Pinpoint the cell where the given text exists, returning its [X, Y] midpoint coordinate. 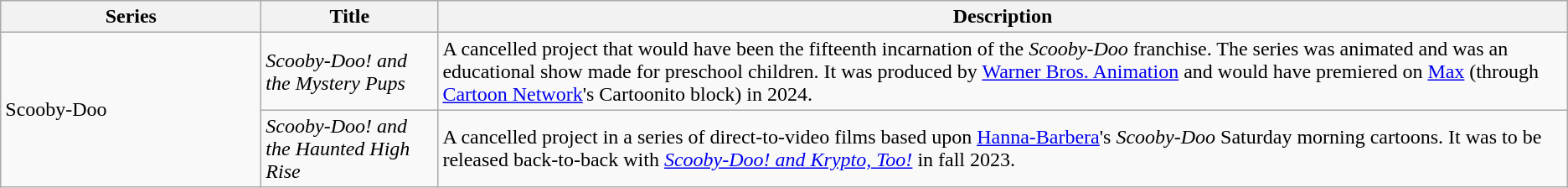
Title [350, 17]
Scooby-Doo! and the Haunted High Rise [350, 149]
Description [1003, 17]
Scooby-Doo [131, 110]
Series [131, 17]
Scooby-Doo! and the Mystery Pups [350, 71]
